Return [x, y] of the center of cell containing provided text 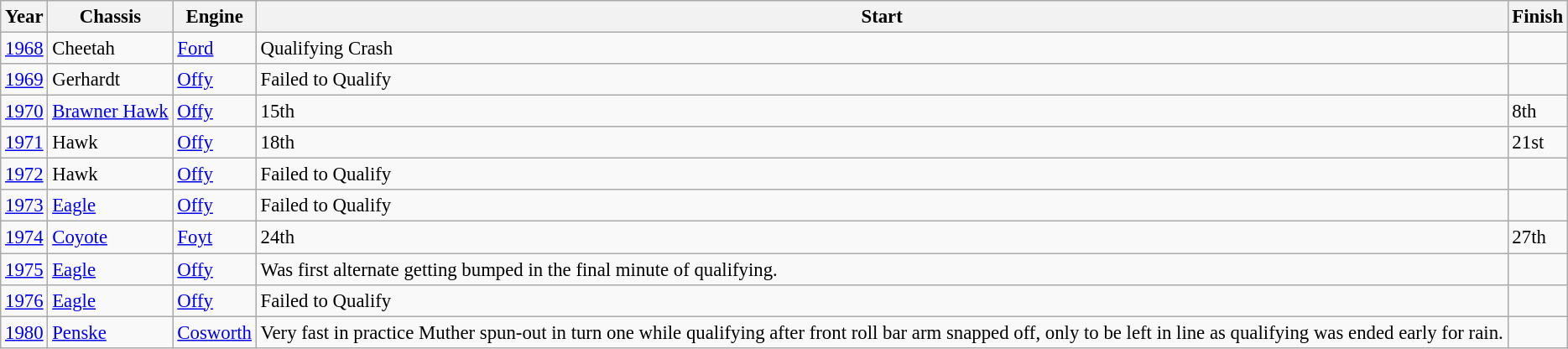
Finish [1537, 17]
15th [882, 112]
Brawner Hawk [111, 112]
Foyt [215, 237]
Qualifying Crash [882, 49]
Penske [111, 332]
24th [882, 237]
1980 [24, 332]
Chassis [111, 17]
27th [1537, 237]
Year [24, 17]
Coyote [111, 237]
1976 [24, 300]
1975 [24, 269]
8th [1537, 112]
Cosworth [215, 332]
Ford [215, 49]
1974 [24, 237]
1973 [24, 206]
18th [882, 143]
1968 [24, 49]
Gerhardt [111, 80]
Was first alternate getting bumped in the final minute of qualifying. [882, 269]
1972 [24, 174]
Start [882, 17]
Engine [215, 17]
21st [1537, 143]
1970 [24, 112]
Cheetah [111, 49]
1971 [24, 143]
1969 [24, 80]
